Identify which cell holds the provided text, then report its (X, Y) central coordinate. 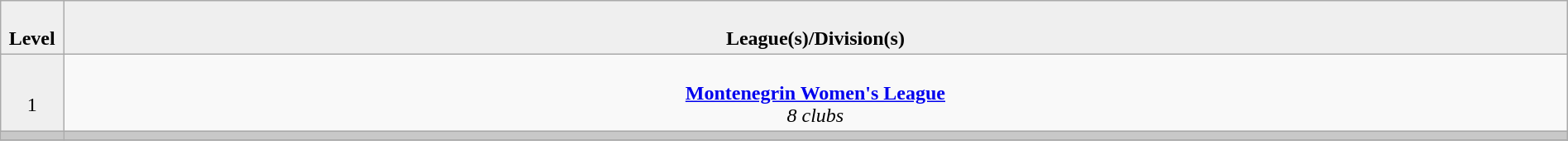
1 (32, 93)
Level (32, 28)
League(s)/Division(s) (815, 28)
Montenegrin Women's League 8 clubs (815, 93)
